Return [X, Y] of the center of cell containing provided text 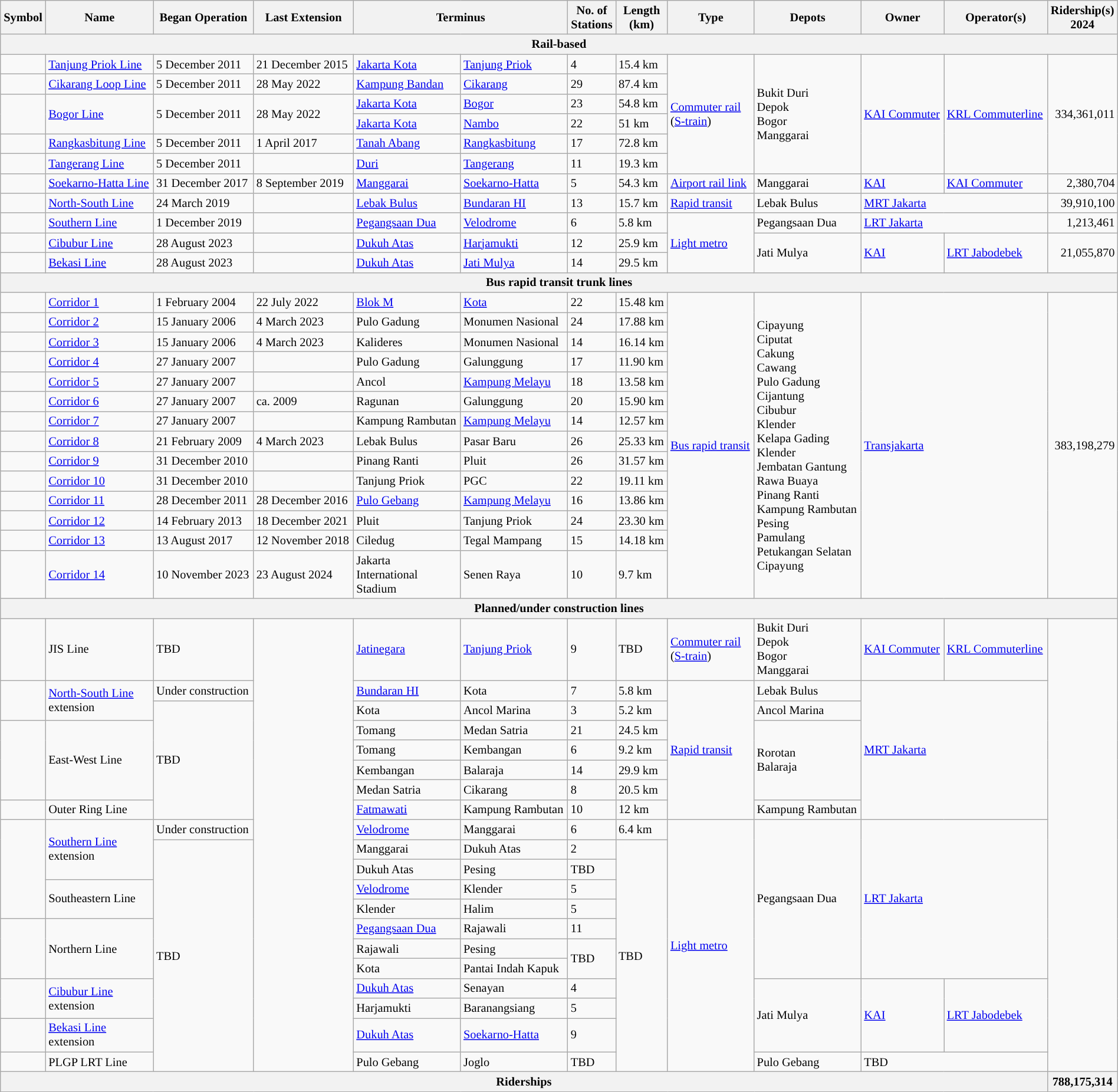
ca. 2009 [304, 402]
Bekasi Line extension [99, 1035]
16 [592, 501]
24.5 km [642, 731]
PGC [514, 481]
16.14 km [642, 342]
28 December 2011 [203, 501]
Southern Line extension [99, 849]
Corridor 14 [99, 574]
17.88 km [642, 323]
Bus rapid transit [711, 446]
1,213,461 [1083, 223]
28 December 2016 [304, 501]
2 [592, 850]
Outer Ring Line [99, 810]
No. of Stations [592, 18]
Corridor 11 [99, 501]
Nambo [514, 124]
87.4 km [642, 84]
North-South Line extension [99, 700]
12 November 2018 [304, 541]
Senayan [514, 988]
29.9 km [642, 770]
14 February 2013 [203, 521]
Symbol [24, 18]
Bukit Duri Depok Bogor Manggarai [808, 114]
13 [592, 203]
Corridor 12 [99, 521]
Corridor 10 [99, 481]
Northern Line [99, 948]
Bogor Line [99, 113]
Corridor 7 [99, 422]
12 km [642, 810]
21,055,870 [1083, 252]
Corridor 5 [99, 382]
Joglo [514, 1062]
Soekarno-Hatta Line [99, 183]
383,198,279 [1083, 446]
10 November 2023 [203, 574]
Kampung Bandan [407, 84]
Corridor 1 [99, 302]
Halim [514, 909]
72.8 km [642, 144]
Cikarang Loop Line [99, 84]
14.18 km [642, 541]
Baranangsiang [514, 1008]
6.4 km [642, 830]
29 [592, 84]
Cibubur Line extension [99, 998]
8 [592, 790]
23 [592, 104]
Pinang Ranti [407, 461]
51 km [642, 124]
13.58 km [642, 382]
23.30 km [642, 521]
1 December 2019 [203, 223]
RorotanBalaraja [808, 761]
East-West Line [99, 761]
Southeastern Line [99, 899]
5.2 km [642, 711]
Jatinegara [407, 650]
31.57 km [642, 461]
Type [711, 18]
25.9 km [642, 243]
25.33 km [642, 442]
8 September 2019 [304, 183]
15.90 km [642, 402]
Southern Line [99, 223]
23 August 2024 [304, 574]
12 [592, 243]
Tangerang Line [99, 163]
Operator(s) [995, 18]
13 August 2017 [203, 541]
Transjakarta [954, 446]
Last Extension [304, 18]
31 December 2017 [203, 183]
3 [592, 711]
Corridor 4 [99, 362]
Planned/under construction lines [559, 609]
39,910,100 [1083, 203]
54.3 km [642, 183]
North-South Line [99, 203]
Corridor 3 [99, 342]
Kalideres [407, 342]
18 [592, 382]
22 July 2022 [304, 302]
Tanjung Priok Line [99, 64]
Riderships [524, 1082]
Bus rapid transit trunk lines [559, 282]
Bogor [514, 104]
1 February 2004 [203, 302]
7 [592, 690]
Pasar Baru [514, 442]
Corridor 6 [99, 402]
12.57 km [642, 422]
Ragunan [407, 402]
Cibubur Line [99, 243]
Corridor 9 [99, 461]
Rangkasbitung [514, 144]
Ciledug [407, 541]
Corridor 2 [99, 323]
788,175,314 [1083, 1082]
Rail-based [559, 44]
JIS Line [99, 650]
19.11 km [642, 481]
Tanah Abang [407, 144]
Airport rail link [711, 183]
2,380,704 [1083, 183]
21 February 2009 [203, 442]
15.4 km [642, 64]
Tegal Mampang [514, 541]
PLGP LRT Line [99, 1062]
Senen Raya [514, 574]
1 April 2017 [304, 144]
20 [592, 402]
21 December 2015 [304, 64]
20.5 km [642, 790]
Pantai Indah Kapuk [514, 969]
21 [592, 731]
Depots [808, 18]
Jakarta International Stadium [407, 574]
15.48 km [642, 302]
Duri [407, 163]
18 December 2021 [304, 521]
9.7 km [642, 574]
Rangkasbitung Line [99, 144]
Terminus [460, 18]
Length(km) [642, 18]
Ancol [407, 382]
19.3 km [642, 163]
Owner [902, 18]
15 [592, 541]
11.90 km [642, 362]
15.7 km [642, 203]
Corridor 13 [99, 541]
Name [99, 18]
Balaraja [514, 770]
24 March 2019 [203, 203]
Fatmawati [407, 810]
Ridership(s) 2024 [1083, 18]
29.5 km [642, 263]
Corridor 8 [99, 442]
334,361,011 [1083, 114]
Blok M [407, 302]
Tangerang [514, 163]
9.2 km [642, 750]
54.8 km [642, 104]
13.86 km [642, 501]
Bukit DuriDepokBogorManggarai [808, 650]
Began Operation [203, 18]
Bekasi Line [99, 263]
